From the cell containing the given text, extract its center point as (X, Y) coordinate. 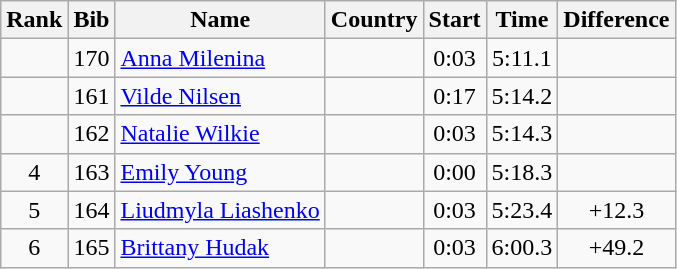
0:17 (454, 96)
Rank (34, 20)
Anna Milenina (220, 58)
Liudmyla Liashenko (220, 210)
170 (92, 58)
Difference (616, 20)
Country (374, 20)
Emily Young (220, 172)
6 (34, 248)
0:00 (454, 172)
163 (92, 172)
5:14.3 (522, 134)
5:14.2 (522, 96)
4 (34, 172)
164 (92, 210)
165 (92, 248)
Time (522, 20)
6:00.3 (522, 248)
Brittany Hudak (220, 248)
Start (454, 20)
Bib (92, 20)
Vilde Nilsen (220, 96)
Name (220, 20)
162 (92, 134)
5:11.1 (522, 58)
5 (34, 210)
+12.3 (616, 210)
Natalie Wilkie (220, 134)
+49.2 (616, 248)
5:23.4 (522, 210)
5:18.3 (522, 172)
161 (92, 96)
